Return the (x, y) coordinate for the center point of the cell that contains the specified text.  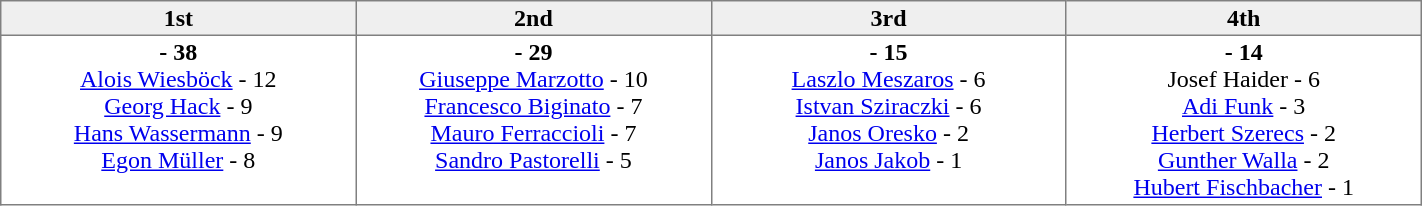
1st (178, 18)
- 38Alois Wiesböck - 12Georg Hack - 9Hans Wassermann - 9Egon Müller - 8 (178, 120)
4th (1244, 18)
- 14Josef Haider - 6Adi Funk - 3Herbert Szerecs - 2Gunther Walla - 2Hubert Fischbacher - 1 (1244, 120)
3rd (888, 18)
- 15Laszlo Meszaros - 6Istvan Sziraczki - 6Janos Oresko - 2Janos Jakob - 1 (888, 120)
2nd (534, 18)
- 29Giuseppe Marzotto - 10Francesco Biginato - 7Mauro Ferraccioli - 7Sandro Pastorelli - 5 (534, 120)
